Capture the cell that displays the provided text and extract its [X, Y] central coordinate. 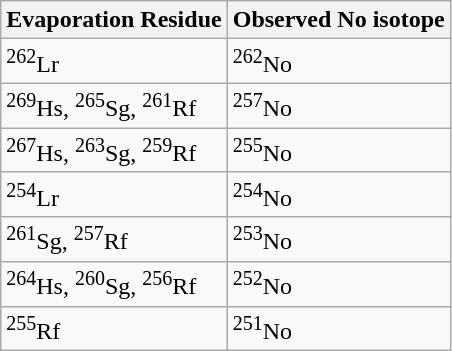
257No [338, 106]
Observed No isotope [338, 20]
264Hs, 260Sg, 256Rf [114, 284]
254Lr [114, 194]
269Hs, 265Sg, 261Rf [114, 106]
254No [338, 194]
251No [338, 328]
255No [338, 150]
255Rf [114, 328]
252No [338, 284]
261Sg, 257Rf [114, 240]
253No [338, 240]
262No [338, 62]
262Lr [114, 62]
267Hs, 263Sg, 259Rf [114, 150]
Evaporation Residue [114, 20]
